Extract the [x, y] coordinate from the center of the cell holding the provided text.  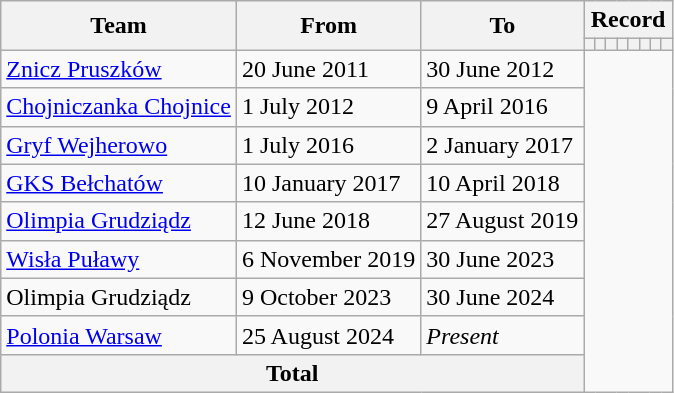
Total [292, 373]
Polonia Warsaw [119, 335]
30 June 2023 [502, 259]
25 August 2024 [328, 335]
Record [628, 20]
30 June 2012 [502, 69]
Znicz Pruszków [119, 69]
30 June 2024 [502, 297]
1 July 2016 [328, 145]
Gryf Wejherowo [119, 145]
12 June 2018 [328, 221]
To [502, 26]
1 July 2012 [328, 107]
10 April 2018 [502, 183]
6 November 2019 [328, 259]
Team [119, 26]
20 June 2011 [328, 69]
Chojniczanka Chojnice [119, 107]
9 October 2023 [328, 297]
From [328, 26]
GKS Bełchatów [119, 183]
2 January 2017 [502, 145]
Wisła Puławy [119, 259]
27 August 2019 [502, 221]
10 January 2017 [328, 183]
Present [502, 335]
9 April 2016 [502, 107]
